For the text-containing cell, return its midpoint in (X, Y) coordinate format. 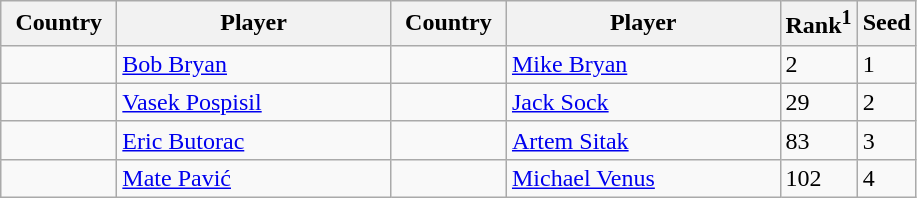
Vasek Pospisil (254, 102)
Michael Venus (643, 178)
102 (818, 178)
83 (818, 140)
Eric Butorac (254, 140)
Rank1 (818, 24)
Mate Pavić (254, 178)
29 (818, 102)
1 (886, 64)
4 (886, 178)
3 (886, 140)
Seed (886, 24)
Mike Bryan (643, 64)
Artem Sitak (643, 140)
Jack Sock (643, 102)
Bob Bryan (254, 64)
